Search for the cell housing the specified text and yield its [X, Y] center coordinate. 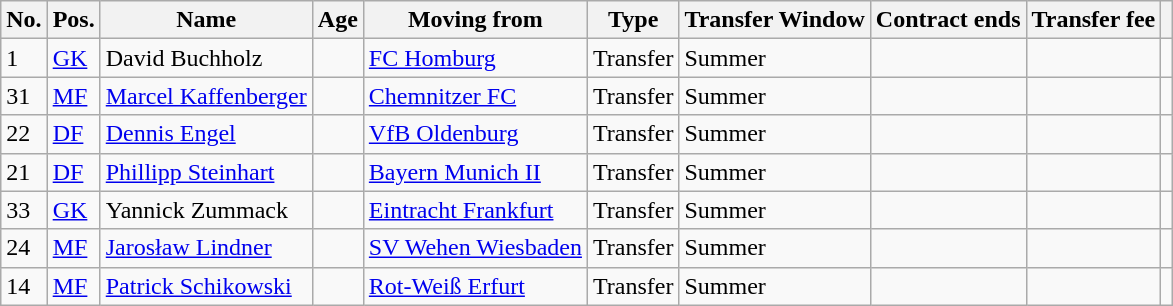
22 [24, 134]
31 [24, 96]
Pos. [74, 20]
Marcel Kaffenberger [206, 96]
David Buchholz [206, 58]
Patrick Schikowski [206, 286]
Age [338, 20]
14 [24, 286]
1 [24, 58]
Bayern Munich II [475, 172]
Dennis Engel [206, 134]
Type [633, 20]
FC Homburg [475, 58]
Transfer fee [1094, 20]
Chemnitzer FC [475, 96]
Rot-Weiß Erfurt [475, 286]
No. [24, 20]
33 [24, 210]
SV Wehen Wiesbaden [475, 248]
VfB Oldenburg [475, 134]
Name [206, 20]
Yannick Zummack [206, 210]
Jarosław Lindner [206, 248]
Contract ends [948, 20]
Eintracht Frankfurt [475, 210]
Phillipp Steinhart [206, 172]
Moving from [475, 20]
24 [24, 248]
21 [24, 172]
Transfer Window [774, 20]
